Scan for the cell matching the given text and deliver its (X, Y) coordinate at center. 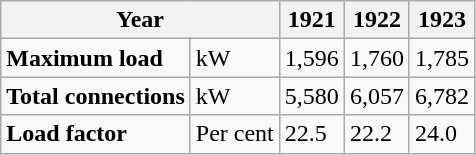
22.2 (376, 134)
1921 (312, 20)
1,760 (376, 58)
6,782 (442, 96)
1923 (442, 20)
1,785 (442, 58)
5,580 (312, 96)
1,596 (312, 58)
Year (140, 20)
Maximum load (96, 58)
22.5 (312, 134)
Total connections (96, 96)
Per cent (234, 134)
Load factor (96, 134)
1922 (376, 20)
24.0 (442, 134)
6,057 (376, 96)
